Return [X, Y] of the center of cell containing provided text 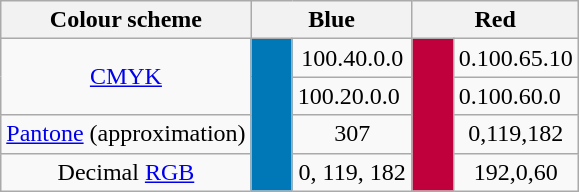
0.100.60.0 [516, 96]
Red [495, 20]
192,0,60 [516, 172]
100.40.0.0 [352, 58]
100.20.0.0 [352, 96]
307 [352, 134]
0,119,182 [516, 134]
Decimal RGB [126, 172]
Blue [332, 20]
0, 119, 182 [352, 172]
Pantone (approximation) [126, 134]
Colour scheme [126, 20]
CMYK [126, 77]
0.100.65.10 [516, 58]
